Identify which cell holds the provided text, then report its (X, Y) central coordinate. 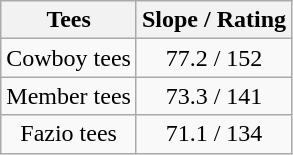
Fazio tees (69, 134)
73.3 / 141 (214, 96)
71.1 / 134 (214, 134)
Member tees (69, 96)
Slope / Rating (214, 20)
Tees (69, 20)
Cowboy tees (69, 58)
77.2 / 152 (214, 58)
